Find where the given text appears and provide that cell's center as (X, Y) coordinate. 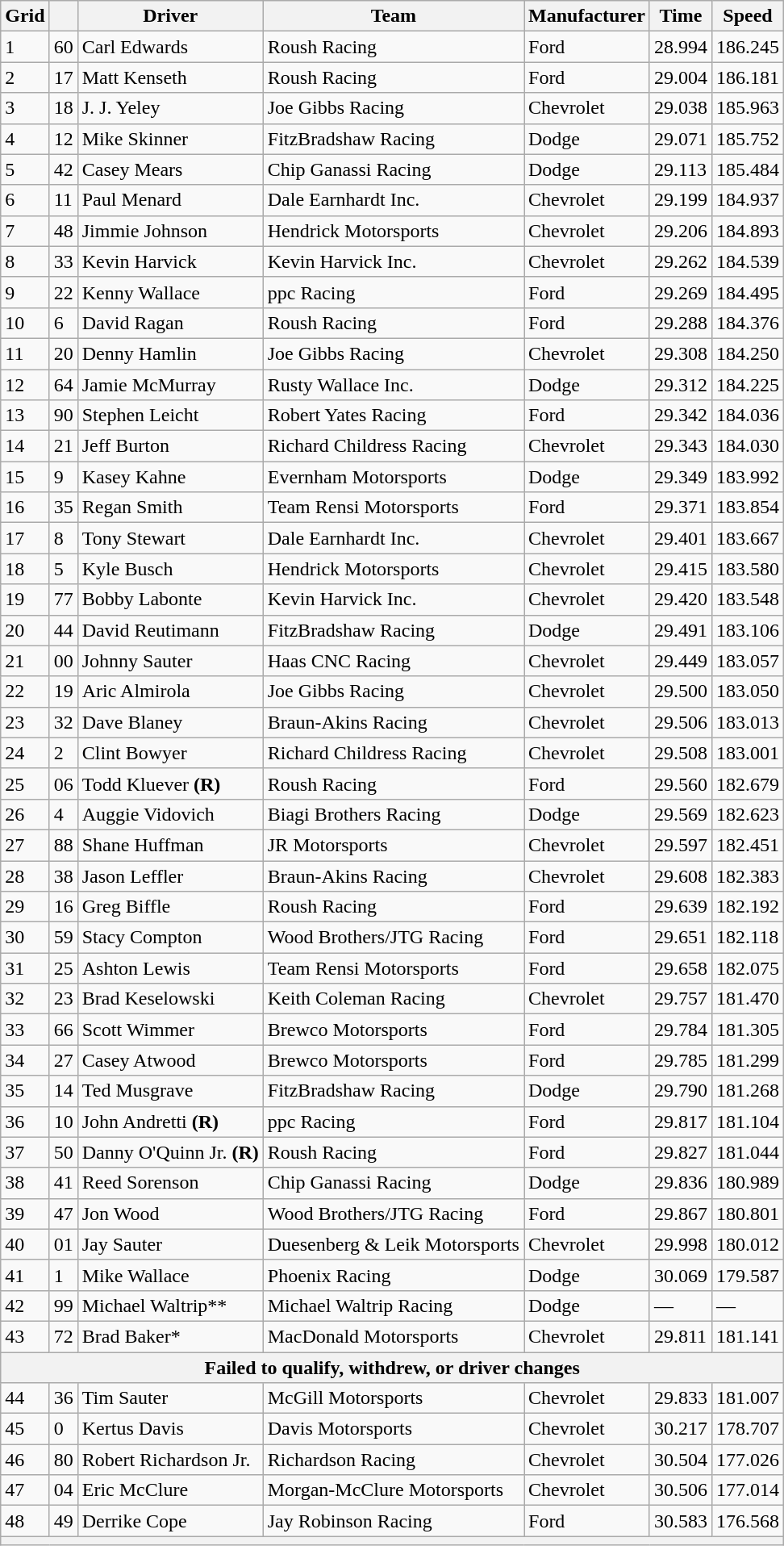
28 (25, 875)
183.854 (747, 508)
45 (25, 1429)
184.250 (747, 353)
Eric McClure (170, 1490)
Keith Coleman Racing (394, 999)
181.104 (747, 1122)
182.383 (747, 875)
Michael Waltrip Racing (394, 1306)
Jay Sauter (170, 1244)
29.342 (681, 416)
29 (25, 907)
Kenny Wallace (170, 292)
29.420 (681, 600)
Evernham Motorsports (394, 477)
185.752 (747, 139)
29.206 (681, 231)
184.893 (747, 231)
13 (25, 416)
184.495 (747, 292)
Regan Smith (170, 508)
Auggie Vidovich (170, 814)
49 (63, 1521)
29.827 (681, 1152)
29.449 (681, 661)
34 (25, 1060)
66 (63, 1030)
180.801 (747, 1214)
Jimmie Johnson (170, 231)
Tim Sauter (170, 1398)
Robert Richardson Jr. (170, 1460)
99 (63, 1306)
29.836 (681, 1183)
Mike Wallace (170, 1275)
184.225 (747, 385)
Matt Kenseth (170, 77)
29.343 (681, 446)
Clint Bowyer (170, 753)
29.790 (681, 1091)
29.833 (681, 1398)
72 (63, 1336)
183.013 (747, 722)
06 (63, 783)
39 (25, 1214)
Derrike Cope (170, 1521)
179.587 (747, 1275)
Brad Baker* (170, 1336)
29.113 (681, 169)
Todd Kluever (R) (170, 783)
177.026 (747, 1460)
Jeff Burton (170, 446)
7 (25, 231)
Phoenix Racing (394, 1275)
176.568 (747, 1521)
Kertus Davis (170, 1429)
29.569 (681, 814)
29.811 (681, 1336)
29.784 (681, 1030)
Kasey Kahne (170, 477)
29.401 (681, 538)
Driver (170, 16)
59 (63, 938)
181.044 (747, 1152)
04 (63, 1490)
181.141 (747, 1336)
Stacy Compton (170, 938)
Stephen Leicht (170, 416)
Michael Waltrip** (170, 1306)
29.597 (681, 845)
David Reutimann (170, 630)
180.989 (747, 1183)
184.376 (747, 323)
183.106 (747, 630)
Danny O'Quinn Jr. (R) (170, 1152)
181.299 (747, 1060)
180.012 (747, 1244)
29.004 (681, 77)
29.508 (681, 753)
29.867 (681, 1214)
Failed to qualify, withdrew, or driver changes (392, 1368)
183.667 (747, 538)
183.050 (747, 692)
182.679 (747, 783)
Jamie McMurray (170, 385)
90 (63, 416)
29.785 (681, 1060)
Jay Robinson Racing (394, 1521)
MacDonald Motorsports (394, 1336)
Johnny Sauter (170, 661)
29.817 (681, 1122)
185.484 (747, 169)
29.269 (681, 292)
181.470 (747, 999)
Casey Mears (170, 169)
88 (63, 845)
181.268 (747, 1091)
29.608 (681, 875)
David Ragan (170, 323)
Jason Leffler (170, 875)
Reed Sorenson (170, 1183)
29.560 (681, 783)
80 (63, 1460)
Greg Biffle (170, 907)
31 (25, 968)
Kyle Busch (170, 569)
Ted Musgrave (170, 1091)
29.371 (681, 508)
37 (25, 1152)
46 (25, 1460)
29.312 (681, 385)
Mike Skinner (170, 139)
29.038 (681, 108)
182.118 (747, 938)
24 (25, 753)
50 (63, 1152)
Davis Motorsports (394, 1429)
29.308 (681, 353)
183.001 (747, 753)
184.937 (747, 200)
182.451 (747, 845)
Robert Yates Racing (394, 416)
Rusty Wallace Inc. (394, 385)
185.963 (747, 108)
Haas CNC Racing (394, 661)
John Andretti (R) (170, 1122)
Time (681, 16)
Ashton Lewis (170, 968)
Grid (25, 16)
29.262 (681, 261)
184.030 (747, 446)
Paul Menard (170, 200)
Duesenberg & Leik Motorsports (394, 1244)
Richardson Racing (394, 1460)
30.217 (681, 1429)
29.491 (681, 630)
29.349 (681, 477)
Brad Keselowski (170, 999)
184.036 (747, 416)
J. J. Yeley (170, 108)
Bobby Labonte (170, 600)
43 (25, 1336)
01 (63, 1244)
Team (394, 16)
177.014 (747, 1490)
Casey Atwood (170, 1060)
Jon Wood (170, 1214)
Manufacturer (587, 16)
Tony Stewart (170, 538)
JR Motorsports (394, 845)
29.506 (681, 722)
Scott Wimmer (170, 1030)
Denny Hamlin (170, 353)
182.075 (747, 968)
183.057 (747, 661)
15 (25, 477)
178.707 (747, 1429)
Morgan-McClure Motorsports (394, 1490)
Kevin Harvick (170, 261)
182.192 (747, 907)
30.583 (681, 1521)
182.623 (747, 814)
184.539 (747, 261)
0 (63, 1429)
Shane Huffman (170, 845)
Dave Blaney (170, 722)
29.651 (681, 938)
183.580 (747, 569)
29.071 (681, 139)
183.548 (747, 600)
181.007 (747, 1398)
64 (63, 385)
29.639 (681, 907)
McGill Motorsports (394, 1398)
183.992 (747, 477)
26 (25, 814)
Carl Edwards (170, 47)
30.069 (681, 1275)
181.305 (747, 1030)
186.181 (747, 77)
29.998 (681, 1244)
Biagi Brothers Racing (394, 814)
29.658 (681, 968)
60 (63, 47)
3 (25, 108)
29.415 (681, 569)
Speed (747, 16)
29.500 (681, 692)
30.506 (681, 1490)
29.288 (681, 323)
40 (25, 1244)
Aric Almirola (170, 692)
28.994 (681, 47)
00 (63, 661)
29.757 (681, 999)
77 (63, 600)
29.199 (681, 200)
30.504 (681, 1460)
186.245 (747, 47)
30 (25, 938)
